Determine the [X, Y] coordinate at the center of the cell enclosing the given text.  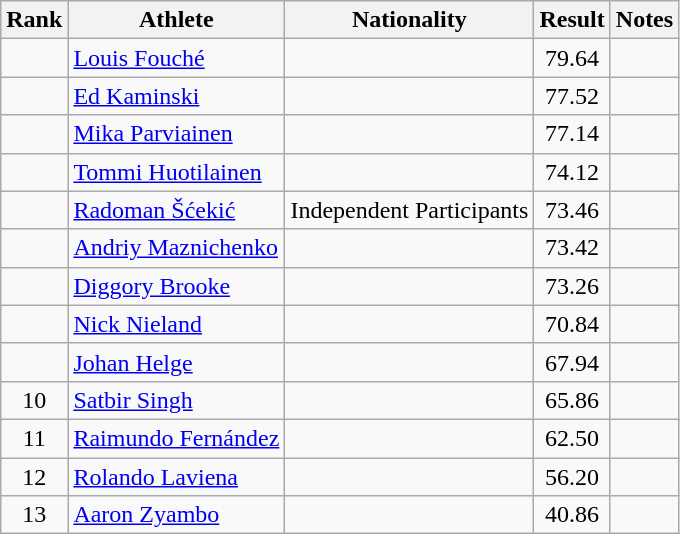
70.84 [572, 324]
13 [34, 515]
77.14 [572, 134]
79.64 [572, 58]
Satbir Singh [176, 400]
Rank [34, 20]
Tommi Huotilainen [176, 172]
62.50 [572, 438]
Athlete [176, 20]
Nick Nieland [176, 324]
Result [572, 20]
Aaron Zyambo [176, 515]
56.20 [572, 477]
Johan Helge [176, 362]
40.86 [572, 515]
10 [34, 400]
12 [34, 477]
Andriy Maznichenko [176, 248]
Radoman Šćekić [176, 210]
Diggory Brooke [176, 286]
73.26 [572, 286]
67.94 [572, 362]
Mika Parviainen [176, 134]
Louis Fouché [176, 58]
74.12 [572, 172]
73.46 [572, 210]
65.86 [572, 400]
11 [34, 438]
77.52 [572, 96]
Nationality [410, 20]
Ed Kaminski [176, 96]
Rolando Laviena [176, 477]
Raimundo Fernández [176, 438]
Independent Participants [410, 210]
Notes [644, 20]
73.42 [572, 248]
